For the text-containing cell, return its midpoint in [x, y] coordinate format. 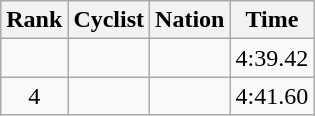
Cyclist [109, 20]
4 [34, 96]
4:39.42 [272, 58]
Nation [190, 20]
Rank [34, 20]
Time [272, 20]
4:41.60 [272, 96]
